Return the [X, Y] coordinate for the center point of the cell that contains the specified text.  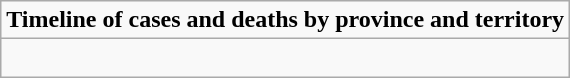
Timeline of cases and deaths by province and territory [286, 20]
